Return (x, y) of the center of cell containing provided text 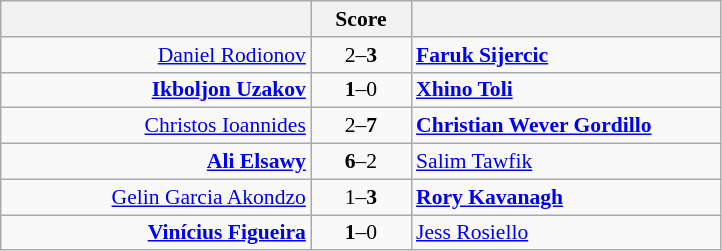
Ali Elsawy (156, 162)
Xhino Toli (566, 90)
Christian Wever Gordillo (566, 126)
Gelin Garcia Akondzo (156, 197)
6–2 (361, 162)
Rory Kavanagh (566, 197)
Christos Ioannides (156, 126)
Faruk Sijercic (566, 55)
Ikboljon Uzakov (156, 90)
Daniel Rodionov (156, 55)
Vinícius Figueira (156, 233)
Jess Rosiello (566, 233)
2–3 (361, 55)
Score (361, 19)
1–3 (361, 197)
2–7 (361, 126)
Salim Tawfik (566, 162)
